Detect which cell encompasses the target text, then output its [x, y] center coordinate. 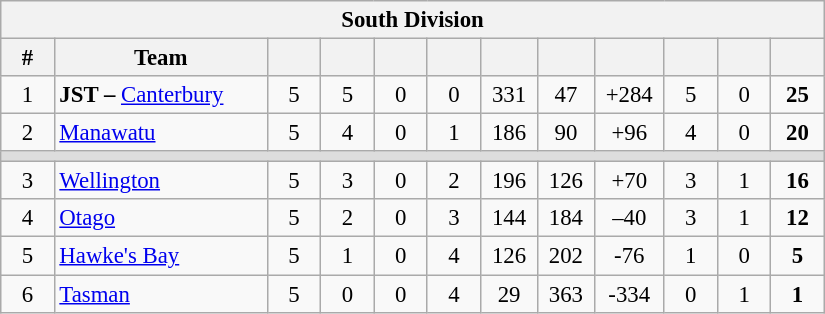
-334 [629, 294]
29 [510, 294]
Tasman [160, 294]
Manawatu [160, 133]
South Division [413, 20]
47 [566, 95]
Otago [160, 219]
331 [510, 95]
Wellington [160, 181]
20 [798, 133]
# [28, 58]
186 [510, 133]
JST – Canterbury [160, 95]
+96 [629, 133]
196 [510, 181]
+284 [629, 95]
12 [798, 219]
Hawke's Bay [160, 256]
363 [566, 294]
–40 [629, 219]
+70 [629, 181]
202 [566, 256]
-76 [629, 256]
144 [510, 219]
16 [798, 181]
Team [160, 58]
6 [28, 294]
90 [566, 133]
184 [566, 219]
25 [798, 95]
